Extract the (x, y) coordinate from the center of the cell holding the provided text.  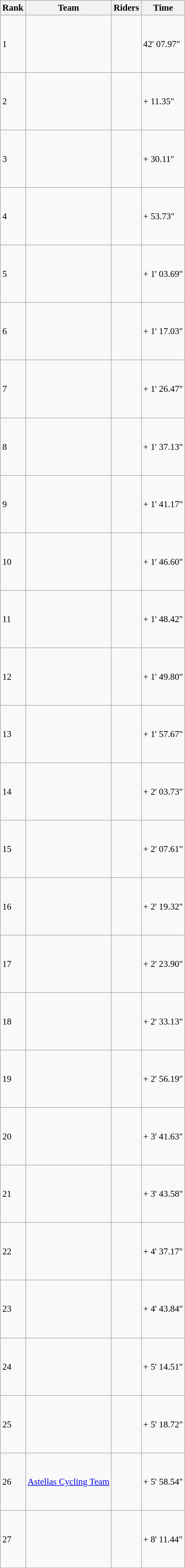
+ 30.11" (163, 159)
22 (13, 1252)
15 (13, 849)
+ 2' 33.13" (163, 1022)
+ 1' 57.67" (163, 734)
+ 5' 58.54" (163, 1482)
17 (13, 964)
12 (13, 677)
18 (13, 1022)
+ 8' 11.44" (163, 1539)
Astellas Cycling Team (69, 1482)
+ 2' 03.73" (163, 792)
42' 07.97" (163, 44)
+ 4' 37.17" (163, 1252)
+ 4' 43.84" (163, 1309)
Team (69, 8)
3 (13, 159)
+ 1' 49.80" (163, 677)
1 (13, 44)
Time (163, 8)
+ 11.35" (163, 102)
+ 1' 37.13" (163, 447)
27 (13, 1539)
+ 2' 56.19" (163, 1079)
26 (13, 1482)
4 (13, 216)
19 (13, 1079)
21 (13, 1194)
+ 2' 19.32" (163, 906)
25 (13, 1424)
+ 1' 17.03" (163, 331)
7 (13, 389)
Riders (126, 8)
+ 1' 41.17" (163, 504)
+ 3' 43.58" (163, 1194)
+ 3' 41.63" (163, 1137)
+ 1' 03.69" (163, 274)
13 (13, 734)
5 (13, 274)
+ 5' 14.51" (163, 1367)
14 (13, 792)
20 (13, 1137)
9 (13, 504)
+ 5' 18.72" (163, 1424)
6 (13, 331)
23 (13, 1309)
11 (13, 619)
2 (13, 102)
Rank (13, 8)
+ 1' 26.47" (163, 389)
+ 1' 46.60" (163, 562)
10 (13, 562)
16 (13, 906)
+ 53.73" (163, 216)
+ 2' 07.61" (163, 849)
8 (13, 447)
+ 2' 23.90" (163, 964)
+ 1' 48.42" (163, 619)
24 (13, 1367)
